Locate the cell with the specified text and output its [x, y] center coordinate. 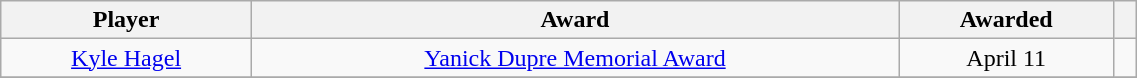
April 11 [1006, 58]
Kyle Hagel [126, 58]
Awarded [1006, 20]
Award [574, 20]
Yanick Dupre Memorial Award [574, 58]
Player [126, 20]
